Provide the (x, y) coordinate of the cell's center where the given text is located.  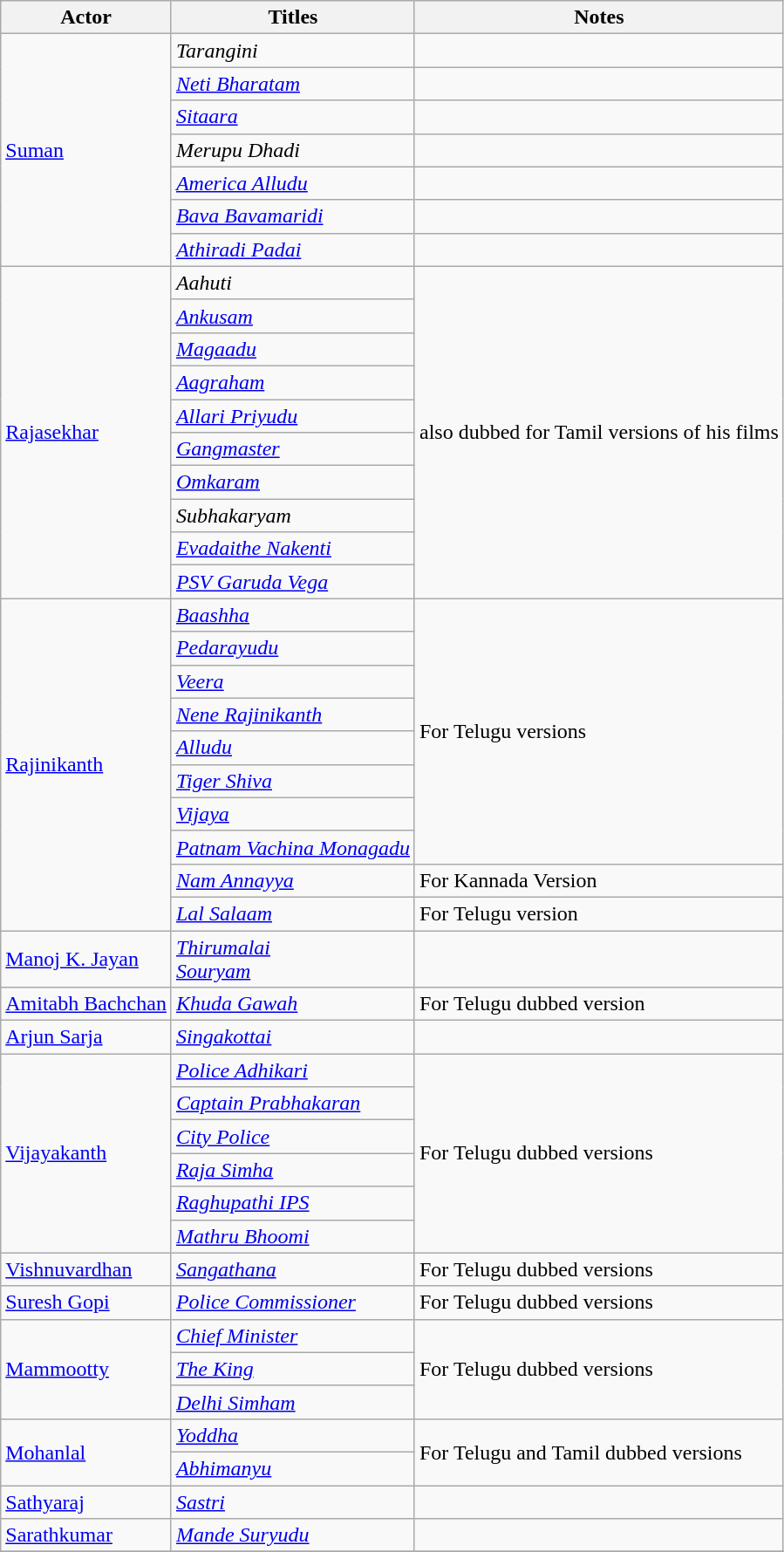
Nene Rajinikanth (293, 714)
America Alludu (293, 183)
Aagraham (293, 382)
Nam Annayya (293, 880)
Sastri (293, 1501)
Amitabh Bachchan (86, 1004)
The King (293, 1369)
Rajasekhar (86, 433)
Suresh Gopi (86, 1302)
City Police (293, 1137)
Sathyaraj (86, 1501)
PSV Garuda Vega (293, 582)
For Telugu dubbed version (598, 1004)
Aahuti (293, 283)
Arjun Sarja (86, 1037)
Singakottai (293, 1037)
Lal Salaam (293, 913)
Raja Simha (293, 1170)
Abhimanyu (293, 1468)
For Kannada Version (598, 880)
Omkaram (293, 482)
Khuda Gawah (293, 1004)
Magaadu (293, 349)
Police Commissioner (293, 1302)
Suman (86, 150)
For Telugu versions (598, 731)
Neti Bharatam (293, 84)
also dubbed for Tamil versions of his films (598, 433)
Vijaya (293, 814)
Delhi Simham (293, 1402)
Captain Prabhakaran (293, 1104)
Mammootty (86, 1369)
Raghupathi IPS (293, 1203)
Mathru Bhoomi (293, 1236)
Athiradi Padai (293, 250)
Sarathkumar (86, 1535)
Notes (598, 17)
Mande Suryudu (293, 1535)
Pedarayudu (293, 648)
For Telugu and Tamil dubbed versions (598, 1452)
Bava Bavamaridi (293, 216)
Titles (293, 17)
ThirumalaiSouryam (293, 958)
Mohanlal (86, 1452)
Police Adhikari (293, 1070)
Manoj K. Jayan (86, 958)
Sitaara (293, 117)
Alludu (293, 748)
Patnam Vachina Monagadu (293, 847)
Yoddha (293, 1435)
Allari Priyudu (293, 416)
Ankusam (293, 316)
Gangmaster (293, 449)
Actor (86, 17)
Chief Minister (293, 1336)
Vishnuvardhan (86, 1269)
Evadaithe Nakenti (293, 549)
Merupu Dhadi (293, 150)
Veera (293, 681)
Tiger Shiva (293, 781)
Sangathana (293, 1269)
Subhakaryam (293, 516)
For Telugu version (598, 913)
Vijayakanth (86, 1153)
Baashha (293, 615)
Tarangini (293, 51)
Rajinikanth (86, 764)
